Locate the cell with the specified text and output its [x, y] center coordinate. 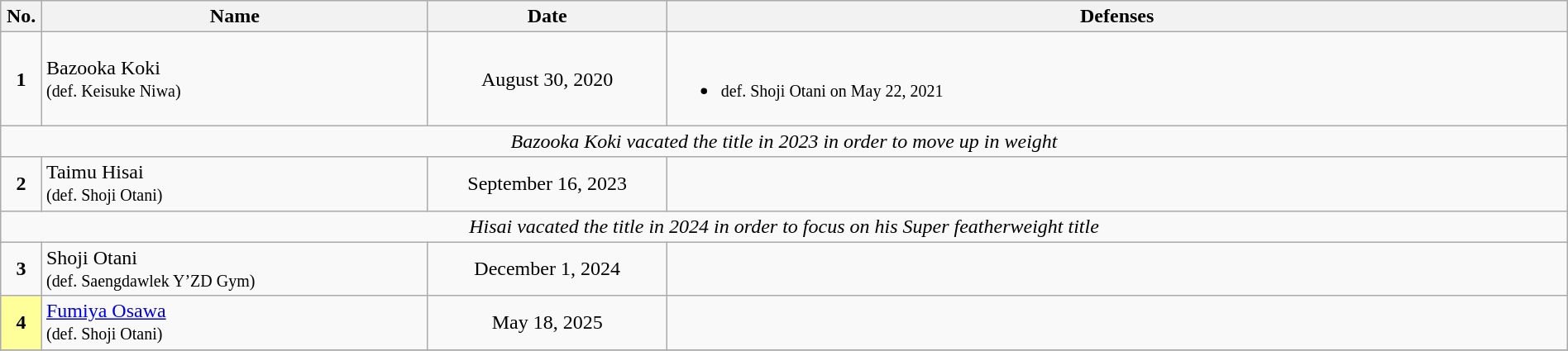
3 [22, 269]
December 1, 2024 [547, 269]
No. [22, 17]
Fumiya Osawa (def. Shoji Otani) [235, 322]
August 30, 2020 [547, 79]
Defenses [1116, 17]
Bazooka Koki vacated the title in 2023 in order to move up in weight [784, 141]
def. Shoji Otani on May 22, 2021 [1116, 79]
Taimu Hisai (def. Shoji Otani) [235, 183]
Date [547, 17]
1 [22, 79]
Bazooka Koki (def. Keisuke Niwa) [235, 79]
May 18, 2025 [547, 322]
Name [235, 17]
Shoji Otani (def. Saengdawlek Y’ZD Gym) [235, 269]
4 [22, 322]
September 16, 2023 [547, 183]
Hisai vacated the title in 2024 in order to focus on his Super featherweight title [784, 226]
2 [22, 183]
